Provide the (X, Y) coordinate of the cell's center where the given text is located.  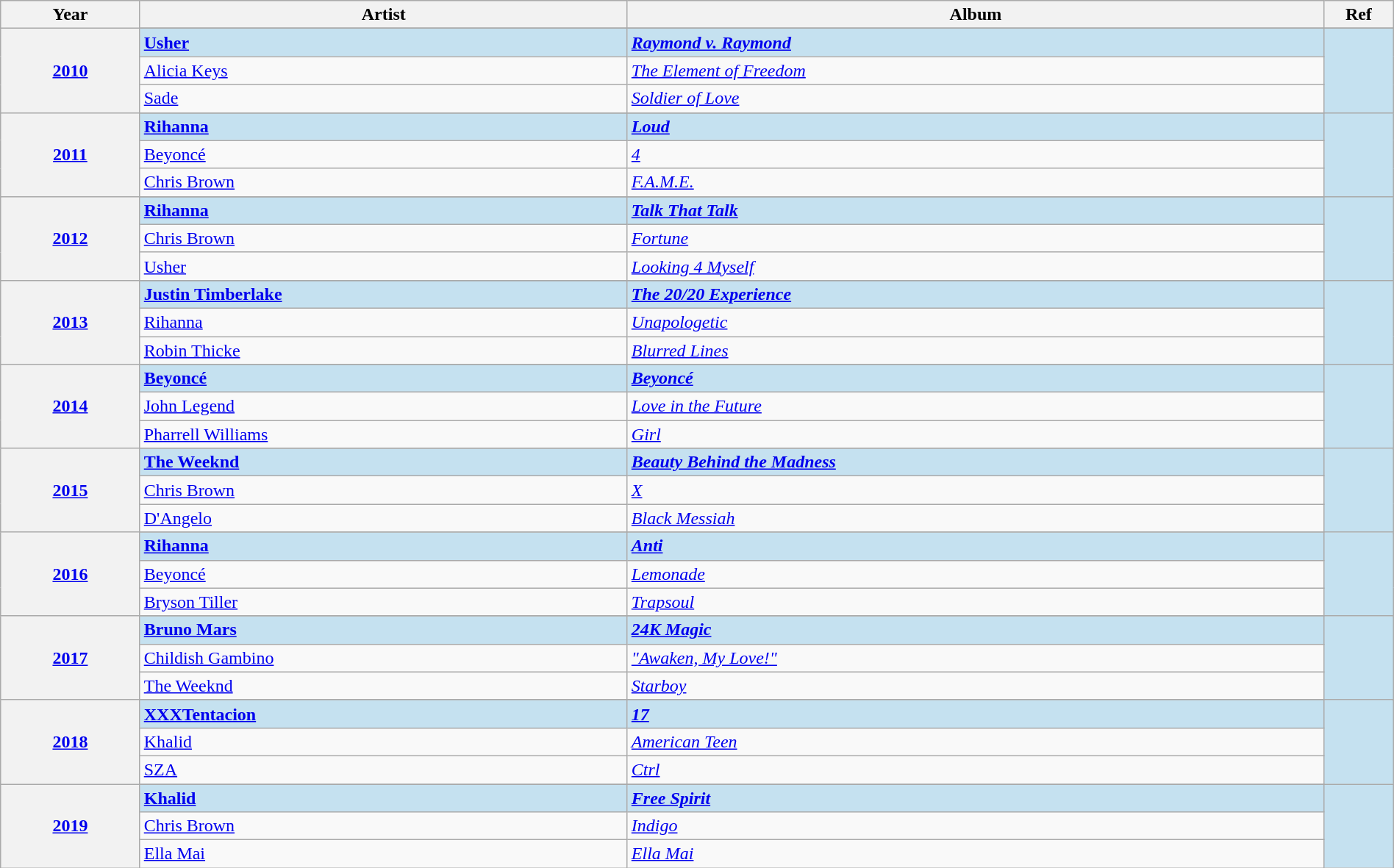
"Awaken, My Love!" (975, 658)
X (975, 490)
2017 (71, 658)
2011 (71, 154)
Justin Timberlake (384, 294)
Soldier of Love (975, 98)
Anti (975, 546)
Trapsoul (975, 602)
Pharrell Williams (384, 434)
Love in the Future (975, 406)
Black Messiah (975, 518)
Robin Thicke (384, 351)
Unapologetic (975, 322)
2018 (71, 742)
F.A.M.E. (975, 182)
SZA (384, 770)
2015 (71, 490)
Raymond v. Raymond (975, 43)
Year (71, 15)
Album (975, 15)
Childish Gambino (384, 658)
American Teen (975, 742)
Starboy (975, 686)
Sade (384, 98)
Blurred Lines (975, 351)
2010 (71, 71)
2019 (71, 825)
Free Spirit (975, 797)
The 20/20 Experience (975, 294)
Loud (975, 126)
2012 (71, 238)
Alicia Keys (384, 71)
Indigo (975, 826)
Ref (1359, 15)
Fortune (975, 238)
D'Angelo (384, 518)
XXXTentacion (384, 714)
Lemonade (975, 574)
24K Magic (975, 630)
2013 (71, 322)
2014 (71, 406)
17 (975, 714)
The Element of Freedom (975, 71)
2016 (71, 574)
Artist (384, 15)
Beauty Behind the Madness (975, 462)
John Legend (384, 406)
Looking 4 Myself (975, 266)
Talk That Talk (975, 210)
4 (975, 154)
Bryson Tiller (384, 602)
Bruno Mars (384, 630)
Ctrl (975, 770)
Girl (975, 434)
